Scan for the cell matching the given text and deliver its [X, Y] coordinate at center. 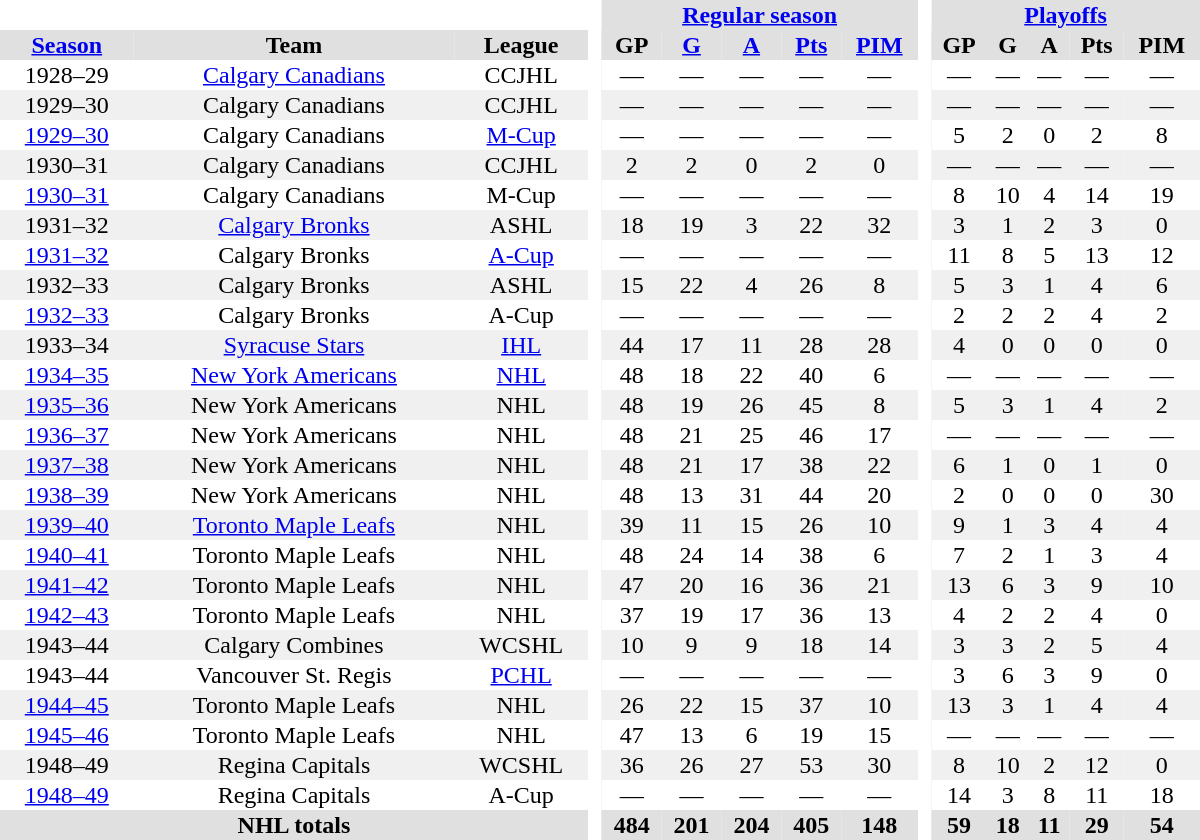
1935–36 [67, 405]
League [521, 45]
405 [811, 825]
1933–34 [67, 345]
484 [632, 825]
1937–38 [67, 465]
Playoffs [1066, 15]
1928–29 [67, 75]
PCHL [521, 675]
Vancouver St. Regis [294, 675]
45 [811, 405]
IHL [521, 345]
16 [751, 585]
32 [879, 225]
46 [811, 435]
59 [959, 825]
53 [811, 765]
31 [751, 495]
24 [692, 555]
NHL totals [294, 825]
39 [632, 525]
Calgary Combines [294, 645]
1942–43 [67, 615]
40 [811, 375]
1940–41 [67, 555]
1936–37 [67, 435]
Team [294, 45]
27 [751, 765]
7 [959, 555]
1938–39 [67, 495]
201 [692, 825]
54 [1162, 825]
204 [751, 825]
25 [751, 435]
Season [67, 45]
148 [879, 825]
Regular season [760, 15]
1941–42 [67, 585]
1944–45 [67, 705]
1945–46 [67, 735]
1939–40 [67, 525]
29 [1097, 825]
1934–35 [67, 375]
Syracuse Stars [294, 345]
